Provide the (x, y) coordinate of the cell's center where the given text is located.  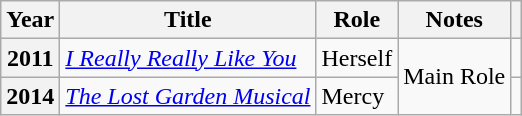
The Lost Garden Musical (188, 96)
Herself (357, 58)
I Really Really Like You (188, 58)
Role (357, 20)
2014 (30, 96)
Main Role (454, 77)
Notes (454, 20)
Mercy (357, 96)
Title (188, 20)
Year (30, 20)
2011 (30, 58)
